Provide the [x, y] coordinate of the cell's center where the given text is located.  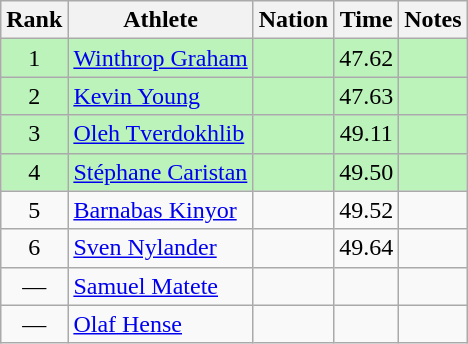
Sven Nylander [160, 248]
49.64 [366, 248]
49.11 [366, 134]
Rank [34, 20]
Athlete [160, 20]
Olaf Hense [160, 324]
49.52 [366, 210]
47.62 [366, 58]
Samuel Matete [160, 286]
Oleh Tverdokhlib [160, 134]
Nation [293, 20]
47.63 [366, 96]
3 [34, 134]
Barnabas Kinyor [160, 210]
Winthrop Graham [160, 58]
Notes [433, 20]
Stéphane Caristan [160, 172]
Time [366, 20]
Kevin Young [160, 96]
6 [34, 248]
1 [34, 58]
5 [34, 210]
49.50 [366, 172]
4 [34, 172]
2 [34, 96]
